Identify which cell holds the provided text, then report its [x, y] central coordinate. 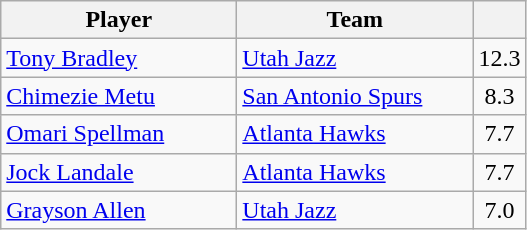
Tony Bradley [119, 58]
Omari Spellman [119, 134]
Chimezie Metu [119, 96]
Grayson Allen [119, 210]
San Antonio Spurs [355, 96]
12.3 [500, 58]
7.0 [500, 210]
Team [355, 20]
8.3 [500, 96]
Player [119, 20]
Jock Landale [119, 172]
